From the cell containing the given text, extract its center point as (x, y) coordinate. 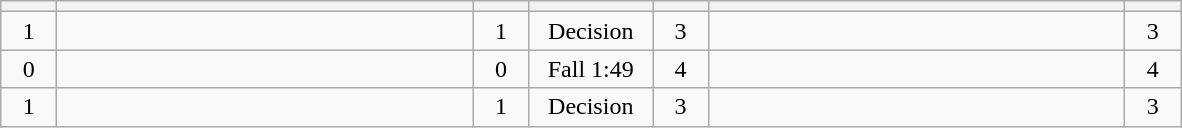
Fall 1:49 (591, 69)
